Detect which cell encompasses the target text, then output its [x, y] center coordinate. 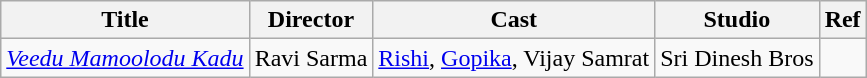
Studio [737, 20]
Rishi, Gopika, Vijay Samrat [514, 58]
Title [125, 20]
Sri Dinesh Bros [737, 58]
Cast [514, 20]
Veedu Mamoolodu Kadu [125, 58]
Ravi Sarma [311, 58]
Director [311, 20]
Ref [842, 20]
